Identify which cell holds the provided text, then report its [X, Y] central coordinate. 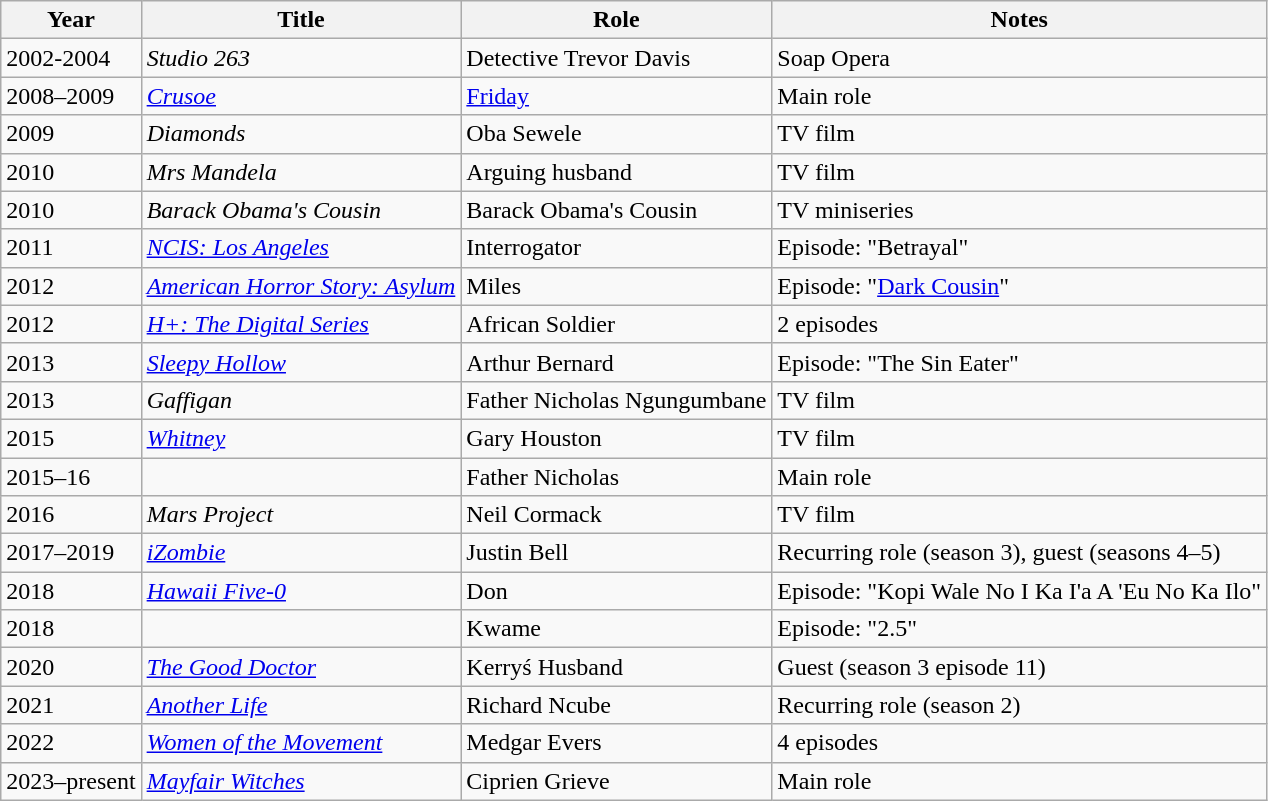
Diamonds [301, 134]
African Soldier [616, 324]
Recurring role (season 2) [1020, 705]
2015 [71, 438]
Detective Trevor Davis [616, 58]
4 episodes [1020, 743]
Mrs Mandela [301, 172]
Episode: "2.5" [1020, 629]
2023–present [71, 781]
2008–2009 [71, 96]
Episode: "Dark Cousin" [1020, 286]
Kerryś Husband [616, 667]
The Good Doctor [301, 667]
Father Nicholas Ngungumbane [616, 400]
Role [616, 20]
Gaffigan [301, 400]
Justin Bell [616, 553]
Sleepy Hollow [301, 362]
Miles [616, 286]
Recurring role (season 3), guest (seasons 4–5) [1020, 553]
Title [301, 20]
Neil Cormack [616, 515]
Arguing husband [616, 172]
2009 [71, 134]
American Horror Story: Asylum [301, 286]
2011 [71, 248]
H+: The Digital Series [301, 324]
Guest (season 3 episode 11) [1020, 667]
Richard Ncube [616, 705]
Episode: "The Sin Eater" [1020, 362]
Kwame [616, 629]
Ciprien Grieve [616, 781]
Arthur Bernard [616, 362]
2017–2019 [71, 553]
Episode: "Betrayal" [1020, 248]
Mars Project [301, 515]
Studio 263 [301, 58]
Mayfair Witches [301, 781]
2002-2004 [71, 58]
Year [71, 20]
Episode: "Kopi Wale No I Ka I'a A 'Eu No Ka Ilo" [1020, 591]
2 episodes [1020, 324]
Friday [616, 96]
Women of the Movement [301, 743]
2022 [71, 743]
iZombie [301, 553]
Crusoe [301, 96]
NCIS: Los Angeles [301, 248]
TV miniseries [1020, 210]
Interrogator [616, 248]
Medgar Evers [616, 743]
Father Nicholas [616, 477]
Gary Houston [616, 438]
2015–16 [71, 477]
Another Life [301, 705]
Whitney [301, 438]
Hawaii Five-0 [301, 591]
Don [616, 591]
2021 [71, 705]
2016 [71, 515]
Notes [1020, 20]
2020 [71, 667]
Oba Sewele [616, 134]
Soap Opera [1020, 58]
